Detect which cell encompasses the target text, then output its (X, Y) center coordinate. 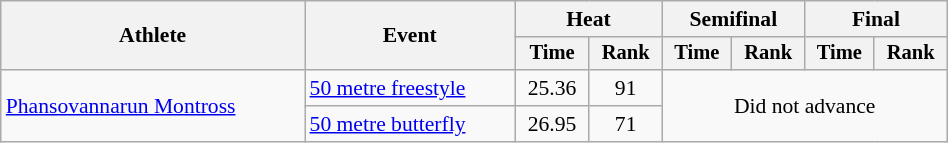
Final (876, 19)
50 metre freestyle (410, 88)
25.36 (552, 88)
Heat (588, 19)
Semifinal (733, 19)
Did not advance (804, 106)
91 (626, 88)
50 metre butterfly (410, 124)
71 (626, 124)
26.95 (552, 124)
Event (410, 36)
Athlete (153, 36)
Phansovannarun Montross (153, 106)
